Detect which cell encompasses the target text, then output its (x, y) center coordinate. 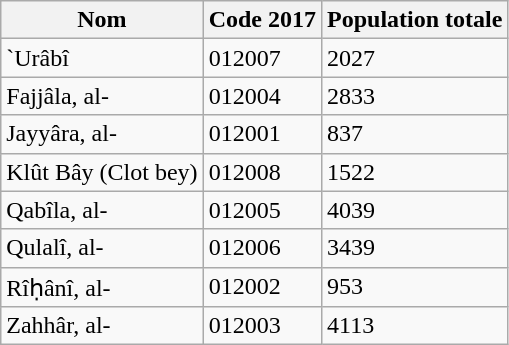
012003 (262, 326)
Code 2017 (262, 20)
`Urâbî (102, 58)
Qabîla, al- (102, 210)
4039 (415, 210)
4113 (415, 326)
Fajjâla, al- (102, 96)
012008 (262, 172)
012007 (262, 58)
837 (415, 134)
3439 (415, 248)
Qulalî, al- (102, 248)
012002 (262, 287)
012004 (262, 96)
Zahhâr, al- (102, 326)
Population totale (415, 20)
Rîḥânî, al- (102, 287)
953 (415, 287)
Nom (102, 20)
Jayyâra, al- (102, 134)
2833 (415, 96)
012006 (262, 248)
2027 (415, 58)
Klût Bây (Clot bey) (102, 172)
1522 (415, 172)
012001 (262, 134)
012005 (262, 210)
